Return the (x, y) coordinate for the center point of the cell that contains the specified text.  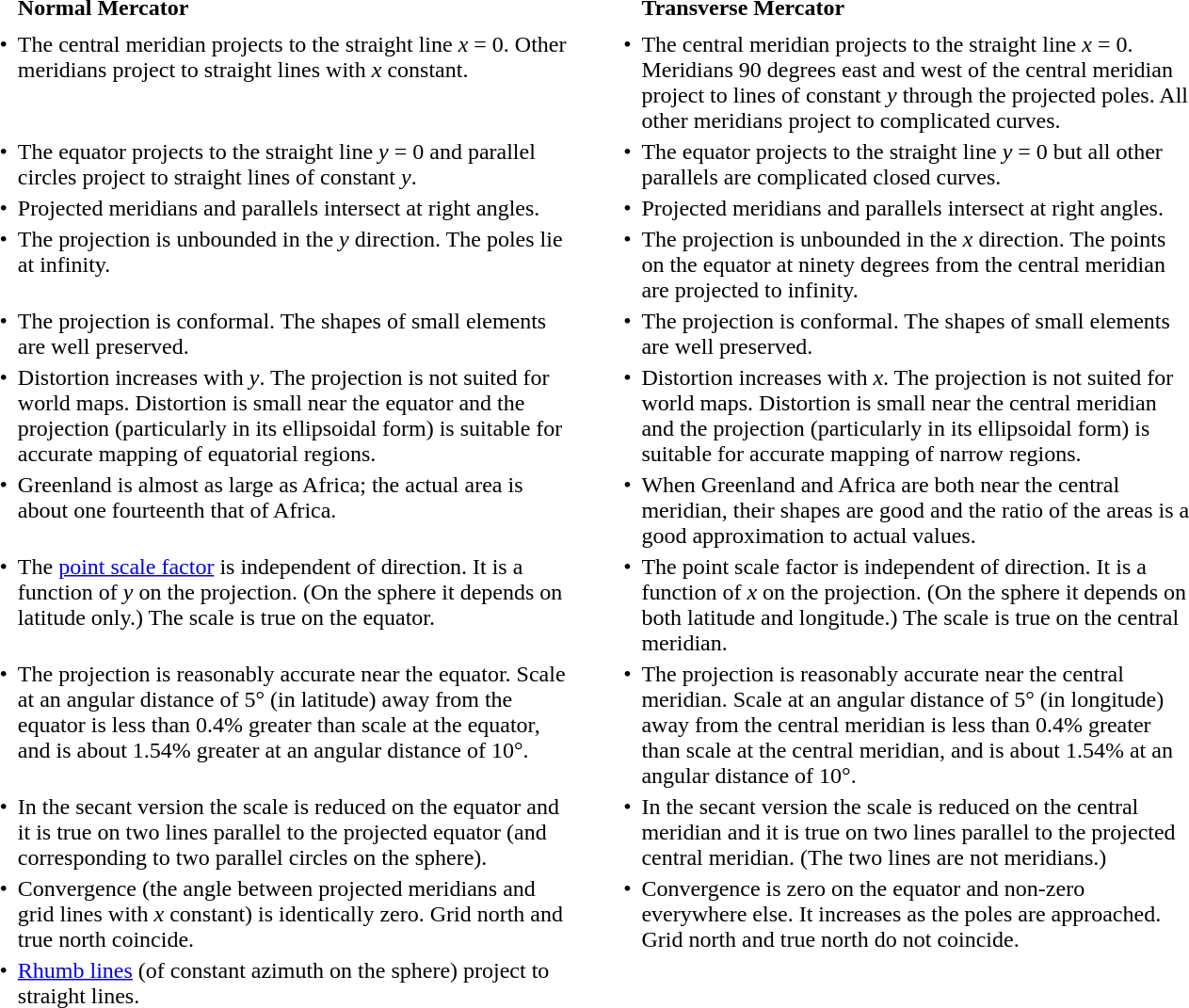
Greenland is almost as large as Africa; the actual area is about one fourteenth that of Africa. (293, 510)
The equator projects to the straight line y = 0 and parallel circles project to straight lines of constant y. (293, 164)
The projection is conformal. The shapes of small elements are well preserved. (293, 333)
The central meridian projects to the straight line x = 0. Other meridians project to straight lines with x constant. (293, 83)
The projection is unbounded in the y direction. The poles lie at infinity. (293, 264)
Convergence (the angle between projected meridians and grid lines with x constant) is identically zero. Grid north and true north coincide. (293, 914)
Projected meridians and parallels intersect at right angles. (293, 208)
